Find where the given text appears and provide that cell's center as (x, y) coordinate. 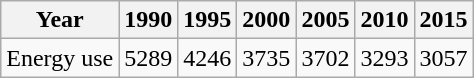
1990 (148, 20)
3702 (326, 58)
3057 (444, 58)
5289 (148, 58)
4246 (208, 58)
2010 (384, 20)
2015 (444, 20)
Year (60, 20)
3735 (266, 58)
2005 (326, 20)
3293 (384, 58)
1995 (208, 20)
2000 (266, 20)
Energy use (60, 58)
